Return [x, y] of the center of cell containing provided text 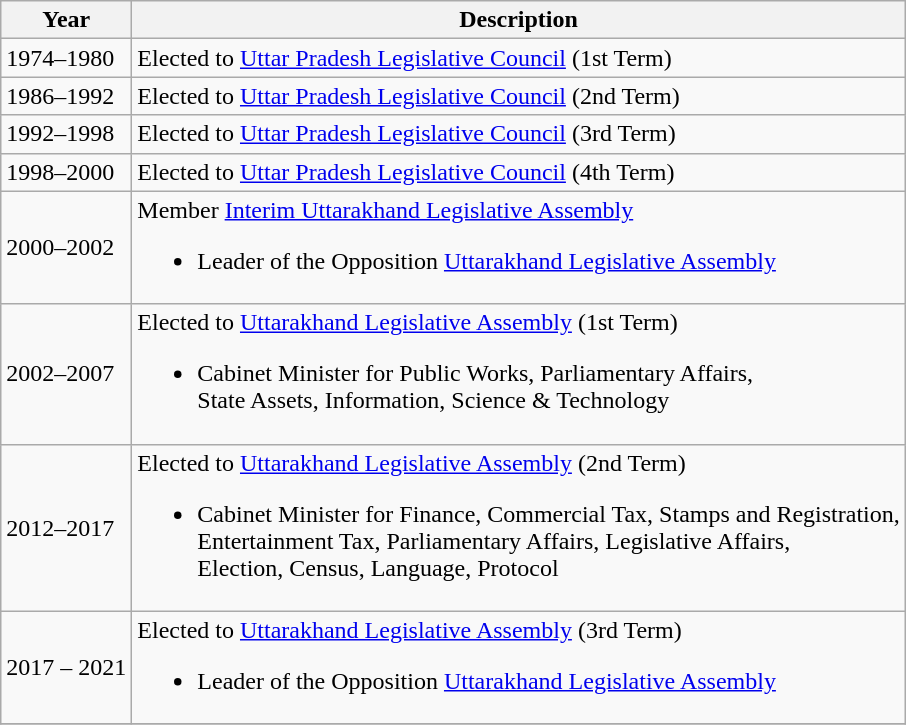
1986–1992 [66, 96]
Elected to Uttar Pradesh Legislative Council (2nd Term) [518, 96]
Description [518, 20]
Member Interim Uttarakhand Legislative AssemblyLeader of the Opposition Uttarakhand Legislative Assembly [518, 248]
1974–1980 [66, 58]
Elected to Uttarakhand Legislative Assembly (3rd Term)Leader of the Opposition Uttarakhand Legislative Assembly [518, 668]
1992–1998 [66, 134]
2002–2007 [66, 374]
1998–2000 [66, 172]
Year [66, 20]
Elected to Uttar Pradesh Legislative Council (4th Term) [518, 172]
Elected to Uttar Pradesh Legislative Council (1st Term) [518, 58]
2017 – 2021 [66, 668]
2000–2002 [66, 248]
2012–2017 [66, 528]
Elected to Uttar Pradesh Legislative Council (3rd Term) [518, 134]
